Return the (x, y) coordinate for the center point of the cell that contains the specified text.  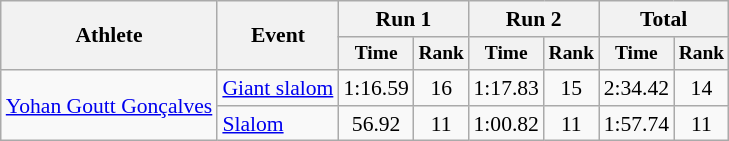
Run 1 (403, 19)
Run 2 (533, 19)
16 (442, 88)
15 (572, 88)
Yohan Goutt Gonçalves (110, 106)
1:17.83 (506, 88)
2:34.42 (636, 88)
Giant slalom (278, 88)
Athlete (110, 36)
1:16.59 (376, 88)
14 (702, 88)
Event (278, 36)
Total (664, 19)
